Pinpoint the cell where the given text exists, returning its (x, y) midpoint coordinate. 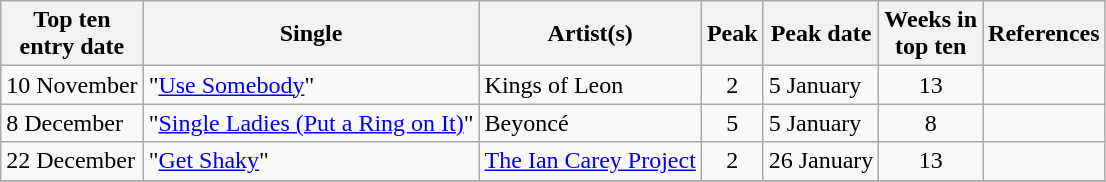
Weeks intop ten (931, 34)
Kings of Leon (590, 85)
10 November (72, 85)
Peak date (821, 34)
Artist(s) (590, 34)
8 (931, 123)
"Use Somebody" (311, 85)
The Ian Carey Project (590, 161)
22 December (72, 161)
Beyoncé (590, 123)
"Get Shaky" (311, 161)
5 (732, 123)
8 December (72, 123)
26 January (821, 161)
"Single Ladies (Put a Ring on It)" (311, 123)
Peak (732, 34)
Single (311, 34)
Top tenentry date (72, 34)
References (1044, 34)
